Return (x, y) of the center of cell containing provided text 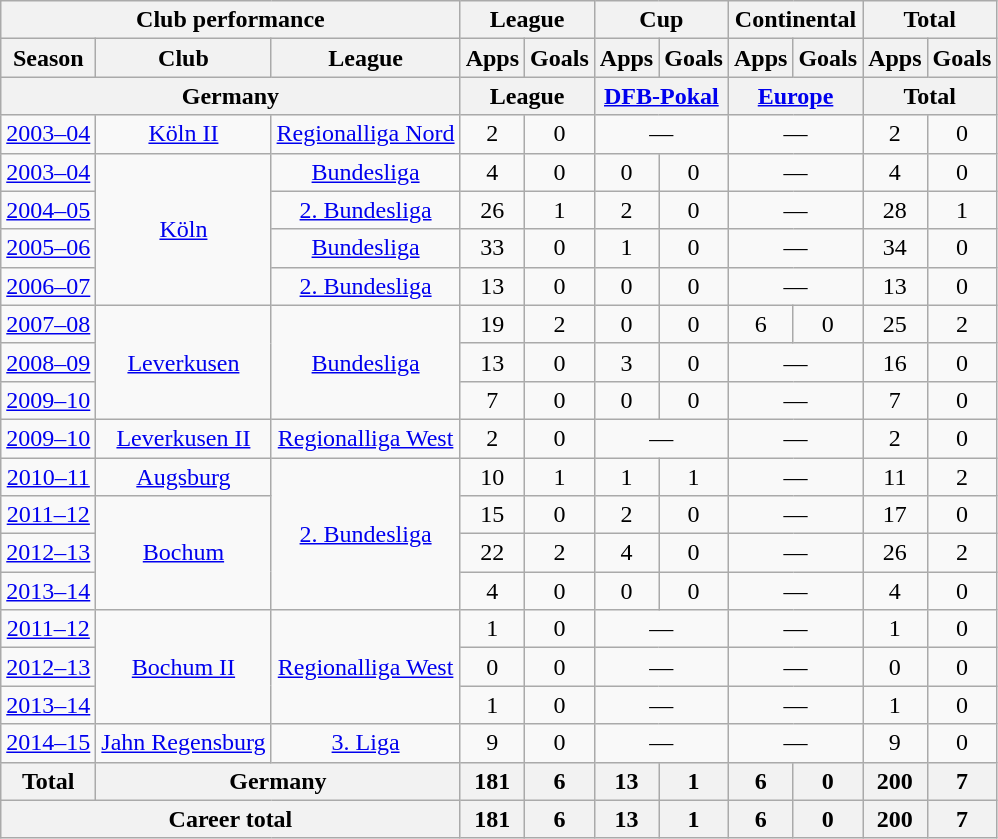
Augsburg (184, 477)
3 (626, 362)
25 (895, 324)
16 (895, 362)
Regionalliga Nord (366, 134)
Bochum II (184, 667)
Jahn Regensburg (184, 743)
2010–11 (48, 477)
Köln (184, 229)
Club (184, 58)
2014–15 (48, 743)
DFB-Pokal (661, 96)
Bochum (184, 553)
22 (492, 553)
2005–06 (48, 248)
11 (895, 477)
Club performance (230, 20)
17 (895, 515)
33 (492, 248)
Europe (795, 96)
Season (48, 58)
Continental (795, 20)
Leverkusen (184, 362)
19 (492, 324)
3. Liga (366, 743)
2004–05 (48, 210)
Leverkusen II (184, 438)
2008–09 (48, 362)
34 (895, 248)
Career total (230, 819)
2006–07 (48, 286)
Cup (661, 20)
2007–08 (48, 324)
Köln II (184, 134)
15 (492, 515)
10 (492, 477)
28 (895, 210)
